Return [x, y] of the center of cell containing provided text 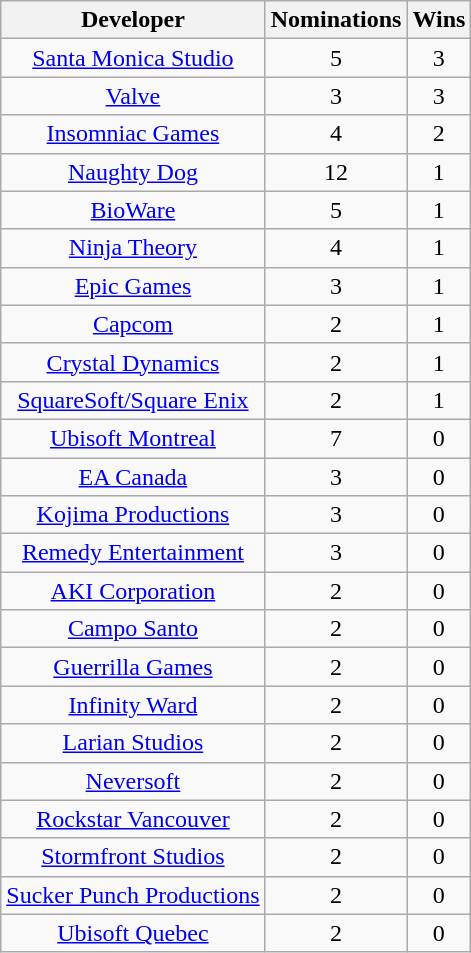
Nominations [336, 20]
Ubisoft Quebec [133, 933]
Rockstar Vancouver [133, 819]
Valve [133, 96]
Infinity Ward [133, 705]
Developer [133, 20]
EA Canada [133, 477]
SquareSoft/Square Enix [133, 400]
Stormfront Studios [133, 857]
Naughty Dog [133, 172]
AKI Corporation [133, 591]
Remedy Entertainment [133, 553]
Capcom [133, 324]
Guerrilla Games [133, 667]
Wins [439, 20]
Larian Studios [133, 743]
Campo Santo [133, 629]
Neversoft [133, 781]
Crystal Dynamics [133, 362]
BioWare [133, 210]
Kojima Productions [133, 515]
Insomniac Games [133, 134]
12 [336, 172]
Epic Games [133, 286]
Santa Monica Studio [133, 58]
Ubisoft Montreal [133, 438]
Ninja Theory [133, 248]
Sucker Punch Productions [133, 895]
7 [336, 438]
